Extract the [x, y] coordinate from the center of the cell holding the provided text.  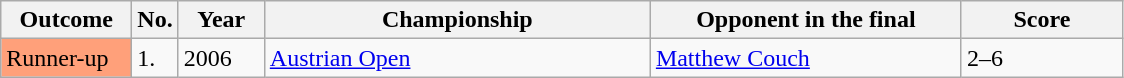
Outcome [66, 20]
Score [1042, 20]
Year [221, 20]
2006 [221, 58]
2–6 [1042, 58]
Runner-up [66, 58]
No. [155, 20]
Championship [457, 20]
1. [155, 58]
Matthew Couch [806, 58]
Opponent in the final [806, 20]
Austrian Open [457, 58]
